Search for the cell housing the specified text and yield its [X, Y] center coordinate. 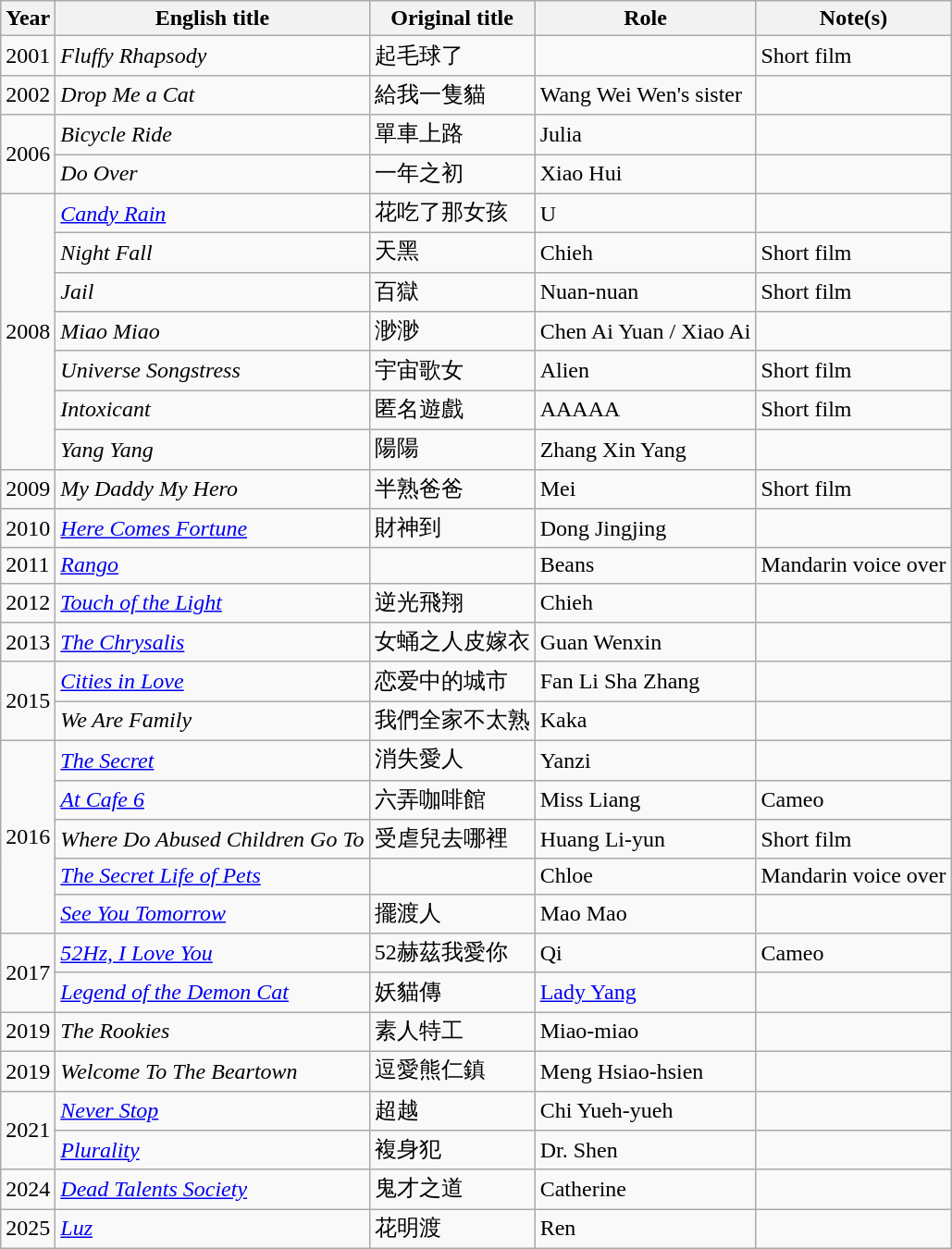
超越 [451, 1110]
Dead Talents Society [213, 1190]
Original title [451, 19]
我們全家不太熟 [451, 722]
逗愛熊仁鎮 [451, 1071]
Wang Wei Wen's sister [646, 94]
The Secret Life of Pets [213, 876]
Zhang Xin Yang [646, 450]
匿名遊戲 [451, 411]
女蛹之人皮嫁衣 [451, 642]
Xiao Hui [646, 174]
2006 [28, 154]
Jail [213, 292]
Touch of the Light [213, 603]
逆光飛翔 [451, 603]
AAAAA [646, 411]
Huang Li-yun [646, 840]
Guan Wenxin [646, 642]
2010 [28, 529]
2021 [28, 1131]
Yanzi [646, 761]
Catherine [646, 1190]
Fluffy Rhapsody [213, 56]
宇宙歌女 [451, 370]
Chi Yueh-yueh [646, 1110]
At Cafe 6 [213, 799]
受虐兒去哪裡 [451, 840]
天黑 [451, 254]
花吃了那女孩 [451, 213]
Yang Yang [213, 450]
Qi [646, 953]
Never Stop [213, 1110]
Luz [213, 1229]
Fan Li Sha Zhang [646, 681]
Miao Miao [213, 331]
See You Tomorrow [213, 914]
Meng Hsiao-hsien [646, 1071]
The Chrysalis [213, 642]
2015 [28, 701]
Cities in Love [213, 681]
2017 [28, 973]
Do Over [213, 174]
Nuan-nuan [646, 292]
財神到 [451, 529]
Beans [646, 565]
2012 [28, 603]
花明渡 [451, 1229]
Chloe [646, 876]
The Secret [213, 761]
Night Fall [213, 254]
恋爱中的城市 [451, 681]
Dong Jingjing [646, 529]
Note(s) [853, 19]
複身犯 [451, 1151]
Universe Songstress [213, 370]
2002 [28, 94]
一年之初 [451, 174]
Chen Ai Yuan / Xiao Ai [646, 331]
素人特工 [451, 1033]
Alien [646, 370]
52Hz, I Love You [213, 953]
Miao-miao [646, 1033]
My Daddy My Hero [213, 488]
We Are Family [213, 722]
52赫茲我愛你 [451, 953]
Julia [646, 135]
Intoxicant [213, 411]
The Rookies [213, 1033]
Role [646, 19]
單車上路 [451, 135]
2009 [28, 488]
English title [213, 19]
給我一隻貓 [451, 94]
Year [28, 19]
起毛球了 [451, 56]
Legend of the Demon Cat [213, 992]
消失愛人 [451, 761]
2001 [28, 56]
Where Do Abused Children Go To [213, 840]
Dr. Shen [646, 1151]
Ren [646, 1229]
Bicycle Ride [213, 135]
U [646, 213]
2008 [28, 331]
Candy Rain [213, 213]
半熟爸爸 [451, 488]
Miss Liang [646, 799]
Kaka [646, 722]
擺渡人 [451, 914]
2024 [28, 1190]
Mei [646, 488]
陽陽 [451, 450]
Rango [213, 565]
妖貓傳 [451, 992]
鬼才之道 [451, 1190]
Mao Mao [646, 914]
2016 [28, 836]
2025 [28, 1229]
六弄咖啡館 [451, 799]
Welcome To The Beartown [213, 1071]
Drop Me a Cat [213, 94]
2013 [28, 642]
百獄 [451, 292]
2011 [28, 565]
Plurality [213, 1151]
Here Comes Fortune [213, 529]
Lady Yang [646, 992]
渺渺 [451, 331]
